Determine the [X, Y] coordinate at the center of the cell enclosing the given text.  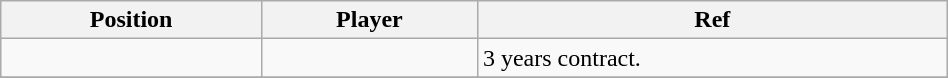
Ref [712, 20]
3 years contract. [712, 58]
Position [132, 20]
Player [369, 20]
